Return the [X, Y] coordinate for the center point of the cell that contains the specified text.  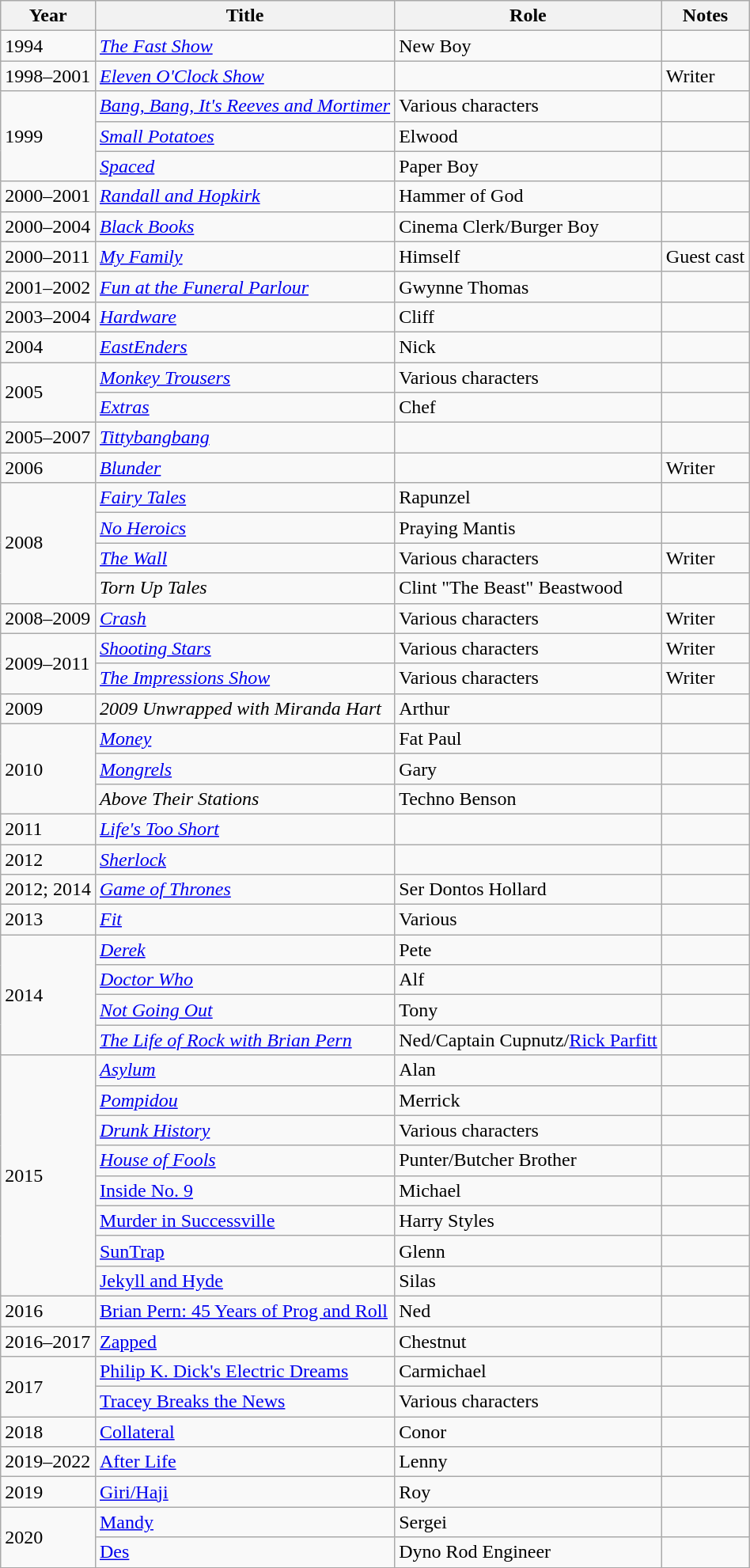
Praying Mantis [528, 528]
2013 [48, 920]
2020 [48, 1537]
Techno Benson [528, 799]
Philip K. Dick's Electric Dreams [244, 1372]
House of Fools [244, 1160]
Blunder [244, 468]
Ser Dontos Hollard [528, 890]
Spaced [244, 166]
2004 [48, 347]
Bang, Bang, It's Reeves and Mortimer [244, 106]
2015 [48, 1175]
Fit [244, 920]
Brian Pern: 45 Years of Prog and Roll [244, 1311]
Harry Styles [528, 1221]
Asylum [244, 1070]
Dyno Rod Engineer [528, 1552]
Role [528, 16]
1994 [48, 46]
Money [244, 738]
Drunk History [244, 1130]
Extras [244, 408]
2014 [48, 995]
The Impressions Show [244, 678]
Clint "The Beast" Beastwood [528, 588]
Himself [528, 256]
2001–2002 [48, 287]
2000–2004 [48, 226]
Nick [528, 347]
2016 [48, 1311]
2005 [48, 393]
Collateral [244, 1432]
Shooting Stars [244, 648]
Sherlock [244, 859]
Murder in Successville [244, 1221]
Small Potatoes [244, 136]
Gwynne Thomas [528, 287]
2019–2022 [48, 1462]
2006 [48, 468]
The Fast Show [244, 46]
Ned [528, 1311]
2011 [48, 829]
Not Going Out [244, 1010]
Lenny [528, 1462]
Crash [244, 618]
Michael [528, 1190]
Black Books [244, 226]
2000–2011 [48, 256]
Tittybangbang [244, 438]
Title [244, 16]
Jekyll and Hyde [244, 1281]
Various [528, 920]
1998–2001 [48, 76]
The Wall [244, 558]
Hammer of God [528, 196]
2017 [48, 1387]
2009 [48, 708]
Tracey Breaks the News [244, 1402]
Doctor Who [244, 980]
Alan [528, 1070]
Carmichael [528, 1372]
Punter/Butcher Brother [528, 1160]
Inside No. 9 [244, 1190]
Gary [528, 769]
Above Their Stations [244, 799]
Mandy [244, 1522]
Cliff [528, 317]
1999 [48, 136]
Tony [528, 1010]
Eleven O'Clock Show [244, 76]
Notes [705, 16]
Zapped [244, 1342]
Alf [528, 980]
2019 [48, 1492]
No Heroics [244, 528]
Guest cast [705, 256]
2008 [48, 543]
2018 [48, 1432]
The Life of Rock with Brian Pern [244, 1040]
Roy [528, 1492]
Fun at the Funeral Parlour [244, 287]
Merrick [528, 1100]
Randall and Hopkirk [244, 196]
Chef [528, 408]
Hardware [244, 317]
2003–2004 [48, 317]
Derek [244, 950]
SunTrap [244, 1251]
Mongrels [244, 769]
Torn Up Tales [244, 588]
Chestnut [528, 1342]
Pompidou [244, 1100]
2008–2009 [48, 618]
Cinema Clerk/Burger Boy [528, 226]
2009–2011 [48, 663]
Fairy Tales [244, 498]
2016–2017 [48, 1342]
Game of Thrones [244, 890]
Life's Too Short [244, 829]
Giri/Haji [244, 1492]
Silas [528, 1281]
Des [244, 1552]
Conor [528, 1432]
Ned/Captain Cupnutz/Rick Parfitt [528, 1040]
2005–2007 [48, 438]
2012 [48, 859]
2010 [48, 769]
After Life [244, 1462]
My Family [244, 256]
Paper Boy [528, 166]
Monkey Trousers [244, 378]
EastEnders [244, 347]
Rapunzel [528, 498]
Year [48, 16]
Sergei [528, 1522]
Arthur [528, 708]
2009 Unwrapped with Miranda Hart [244, 708]
Fat Paul [528, 738]
Pete [528, 950]
2012; 2014 [48, 890]
Elwood [528, 136]
2000–2001 [48, 196]
New Boy [528, 46]
Glenn [528, 1251]
